Return the (X, Y) coordinate for the center point of the cell that contains the specified text.  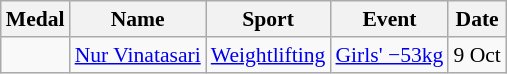
Event (389, 19)
Girls' −53kg (389, 55)
Medal (36, 19)
9 Oct (476, 55)
Name (138, 19)
Date (476, 19)
Sport (268, 19)
Weightlifting (268, 55)
Nur Vinatasari (138, 55)
